Provide the [x, y] coordinate of the cell's center where the given text is located.  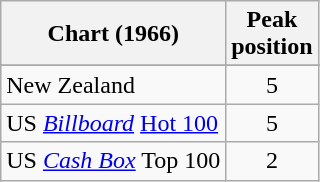
US Cash Box Top 100 [114, 161]
Peakposition [272, 34]
New Zealand [114, 85]
US Billboard Hot 100 [114, 123]
2 [272, 161]
Chart (1966) [114, 34]
